From the cell containing the given text, extract its center point as [x, y] coordinate. 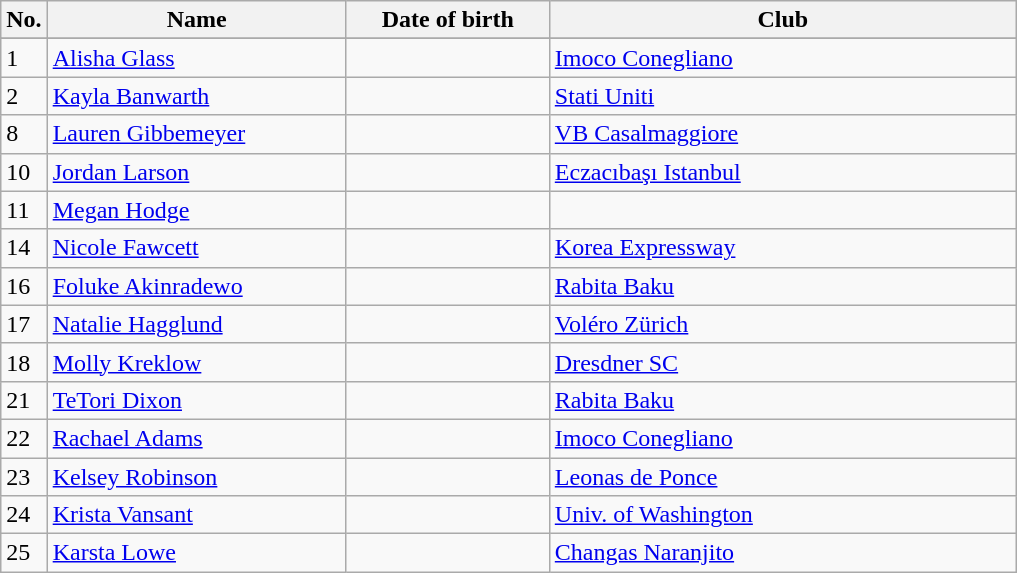
Korea Expressway [782, 248]
No. [24, 20]
Rachael Adams [196, 438]
Krista Vansant [196, 515]
14 [24, 248]
Stati Uniti [782, 96]
VB Casalmaggiore [782, 134]
Nicole Fawcett [196, 248]
Club [782, 20]
Kelsey Robinson [196, 477]
21 [24, 400]
17 [24, 324]
25 [24, 553]
Natalie Hagglund [196, 324]
Date of birth [448, 20]
Leonas de Ponce [782, 477]
10 [24, 172]
8 [24, 134]
TeTori Dixon [196, 400]
Jordan Larson [196, 172]
Name [196, 20]
Dresdner SC [782, 362]
1 [24, 58]
Molly Kreklow [196, 362]
Voléro Zürich [782, 324]
Kayla Banwarth [196, 96]
Lauren Gibbemeyer [196, 134]
22 [24, 438]
Univ. of Washington [782, 515]
Karsta Lowe [196, 553]
24 [24, 515]
23 [24, 477]
2 [24, 96]
Megan Hodge [196, 210]
Changas Naranjito [782, 553]
16 [24, 286]
Foluke Akinradewo [196, 286]
Alisha Glass [196, 58]
11 [24, 210]
Eczacıbaşı Istanbul [782, 172]
18 [24, 362]
